Determine the (X, Y) coordinate at the center of the cell enclosing the given text.  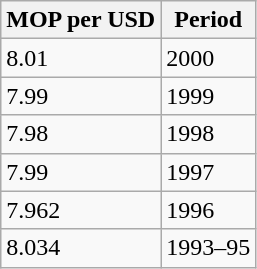
8.034 (81, 248)
7.98 (81, 134)
1998 (208, 134)
1993–95 (208, 248)
8.01 (81, 58)
1999 (208, 96)
7.962 (81, 210)
Period (208, 20)
MOP per USD (81, 20)
1996 (208, 210)
1997 (208, 172)
2000 (208, 58)
